Capture the cell that displays the provided text and extract its (X, Y) central coordinate. 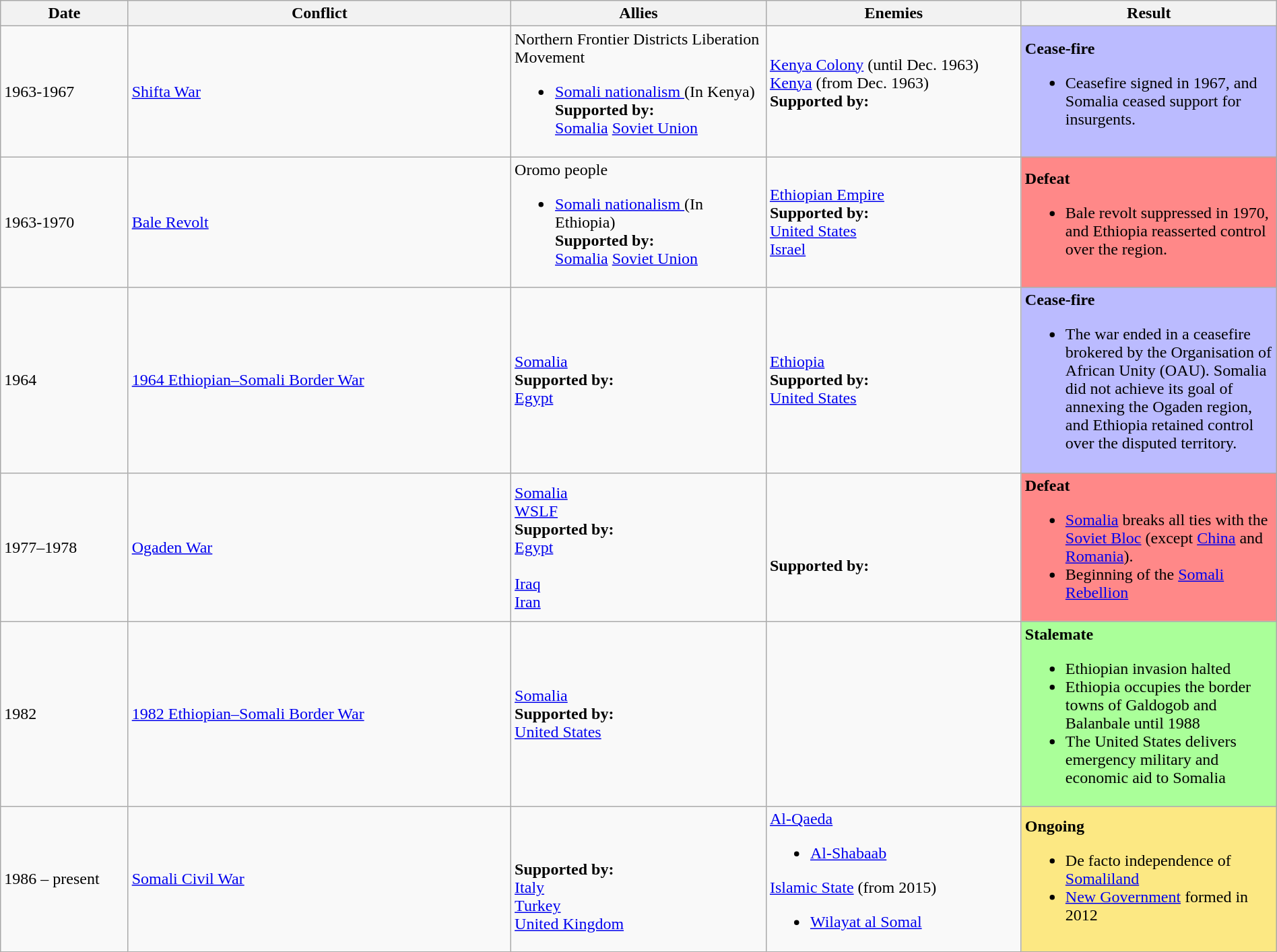
Enemies (893, 13)
DefeatBale revolt suppressed in 1970, and Ethiopia reasserted control over the region. (1149, 222)
1982 Ethiopian–Somali Border War (319, 714)
OngoingDe facto independence of SomalilandNew Government formed in 2012 (1149, 879)
Ethiopian Empire Supported by: United States Israel (893, 222)
1986 – present (65, 879)
Result (1149, 13)
DefeatSomalia breaks all ties with the Soviet Bloc (except China and Romania).Beginning of the Somali Rebellion (1149, 547)
Shifta War (319, 92)
Al-Qaeda Al-Shabaab Islamic State (from 2015)Wilayat al Somal (893, 879)
Somalia WSLFSupported by: Egypt Iraq Iran (638, 547)
Allies (638, 13)
Supported by: (893, 547)
Somali Civil War (319, 879)
1963-1967 (65, 92)
Oromo peopleSomali nationalism (In Ethiopia) Supported by: Somalia Soviet Union (638, 222)
Date (65, 13)
Ogaden War (319, 547)
Bale Revolt (319, 222)
SomaliaSupported by: United States (638, 714)
Northern Frontier Districts Liberation MovementSomali nationalism (In Kenya) Supported by: Somalia Soviet Union (638, 92)
1963-1970 (65, 222)
1964 (65, 380)
1977–1978 (65, 547)
SomaliaSupported by: Egypt (638, 380)
Cease-fireCeasefire signed in 1967, and Somalia ceased support for insurgents. (1149, 92)
Supported by: Italy Turkey United Kingdom (638, 879)
Kenya Colony (until Dec. 1963) Kenya (from Dec. 1963)Supported by: (893, 92)
1982 (65, 714)
EthiopiaSupported by: United States (893, 380)
Conflict (319, 13)
1964 Ethiopian–Somali Border War (319, 380)
